Locate the cell with the specified text and output its (x, y) center coordinate. 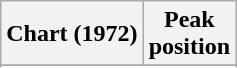
Peak position (189, 34)
Chart (1972) (72, 34)
